Output the [X, Y] coordinate of the center of the cell containing the given text.  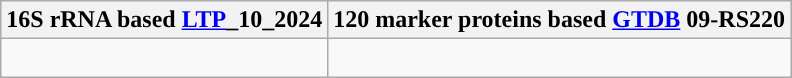
120 marker proteins based GTDB 09-RS220 [560, 20]
16S rRNA based LTP_10_2024 [164, 20]
